Determine the [x, y] coordinate at the center of the cell enclosing the given text.  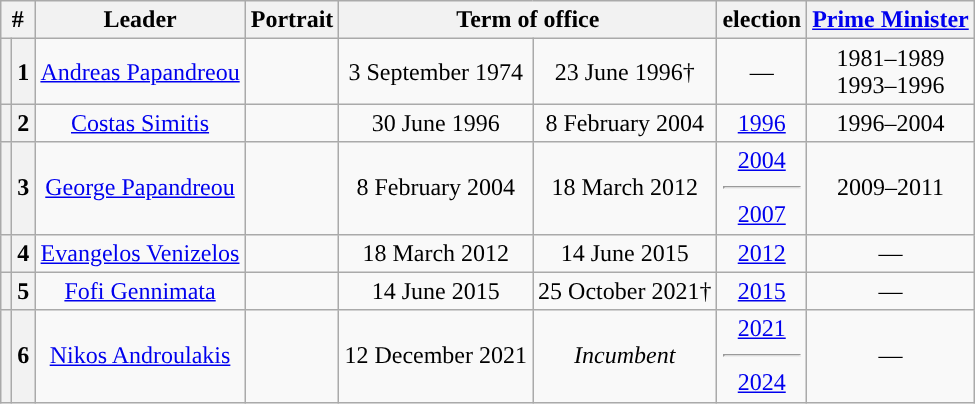
2015 [762, 291]
1996–2004 [891, 123]
23 June 1996† [625, 72]
Nikos Androulakis [140, 356]
2012 [762, 253]
Portrait [292, 20]
1 [24, 72]
3 September 1974 [436, 72]
George Papandreou [140, 188]
Term of office [528, 20]
25 October 2021† [625, 291]
2009–2011 [891, 188]
12 December 2021 [436, 356]
Costas Simitis [140, 123]
2021 2024 [762, 356]
Andreas Papandreou [140, 72]
5 [24, 291]
3 [24, 188]
2 [24, 123]
6 [24, 356]
election [762, 20]
Leader [140, 20]
# [18, 20]
20042007 [762, 188]
Incumbent [625, 356]
Prime Minister [891, 20]
Fofi Gennimata [140, 291]
4 [24, 253]
Evangelos Venizelos [140, 253]
30 June 1996 [436, 123]
1996 [762, 123]
1981–19891993–1996 [891, 72]
